Determine the [X, Y] coordinate at the center of the cell enclosing the given text.  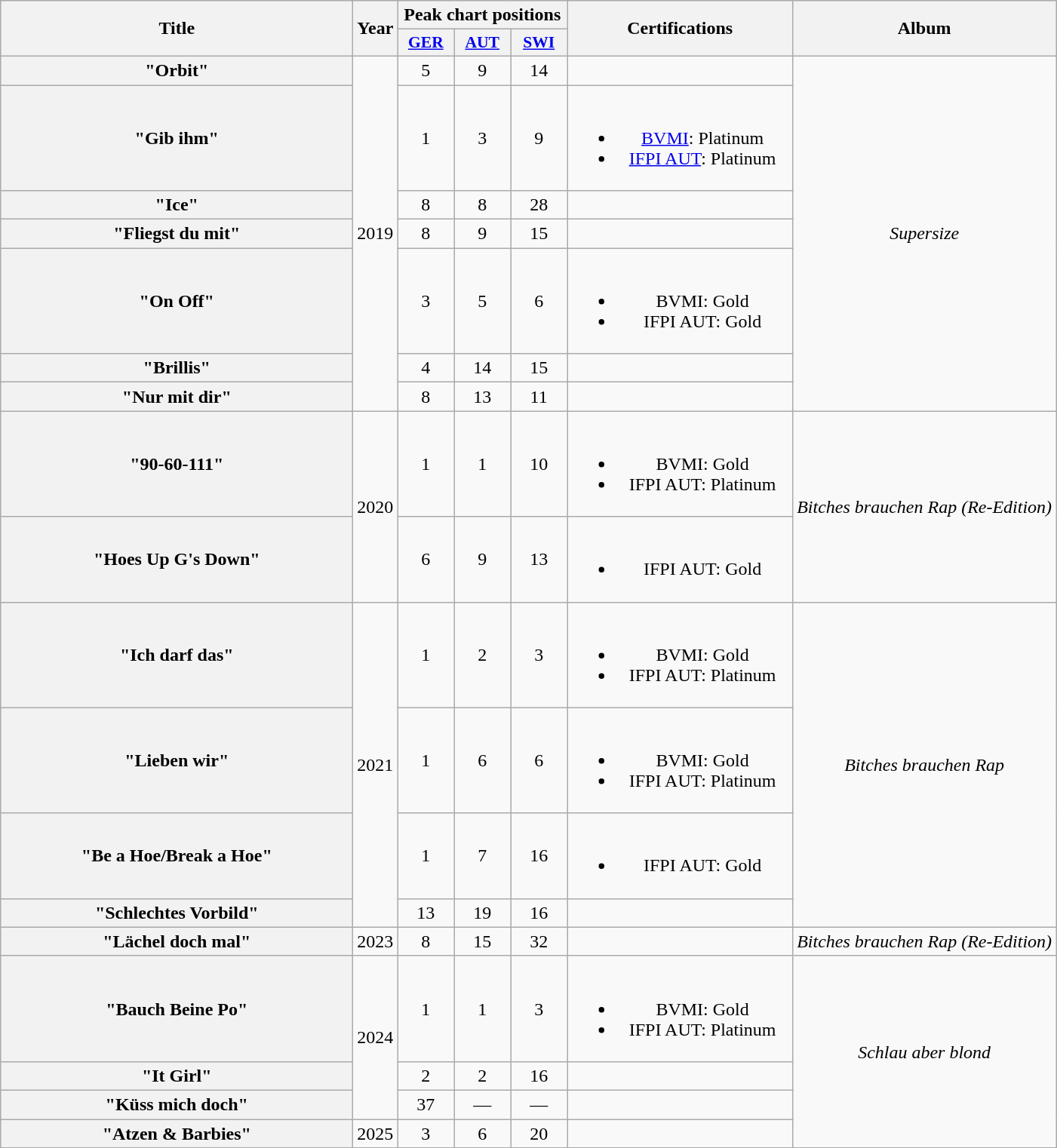
2019 [376, 233]
"Fliegst du mit" [177, 234]
"Lieben wir" [177, 760]
28 [539, 205]
"On Off" [177, 301]
"Ice" [177, 205]
"It Girl" [177, 1076]
Title [177, 29]
Certifications [681, 29]
32 [539, 941]
11 [539, 397]
"Küss mich doch" [177, 1104]
7 [483, 855]
Peak chart positions [483, 15]
"Nur mit dir" [177, 397]
2024 [376, 1037]
Album [925, 29]
AUT [483, 43]
"Be a Hoe/Break a Hoe" [177, 855]
"Orbit" [177, 70]
2020 [376, 507]
19 [483, 913]
20 [539, 1134]
GER [426, 43]
"Atzen & Barbies" [177, 1134]
SWI [539, 43]
2025 [376, 1134]
Schlau aber blond [925, 1051]
"Brillis" [177, 368]
10 [539, 464]
Bitches brauchen Rap [925, 765]
"90-60-111" [177, 464]
"Bauch Beine Po" [177, 1008]
"Lächel doch mal" [177, 941]
2021 [376, 765]
37 [426, 1104]
4 [426, 368]
Supersize [925, 233]
Year [376, 29]
"Ich darf das" [177, 655]
2023 [376, 941]
"Gib ihm" [177, 137]
BVMI: GoldIFPI AUT: Gold [681, 301]
"Hoes Up G's Down" [177, 560]
BVMI: PlatinumIFPI AUT: Platinum [681, 137]
"Schlechtes Vorbild" [177, 913]
